Capture the cell that displays the provided text and extract its (x, y) central coordinate. 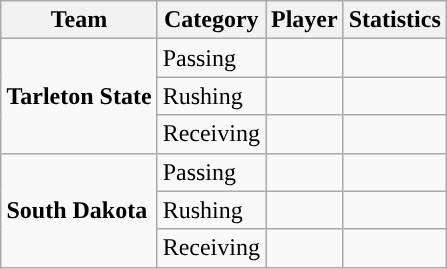
South Dakota (79, 210)
Team (79, 20)
Tarleton State (79, 96)
Statistics (394, 20)
Player (305, 20)
Category (211, 20)
